Extract the (x, y) coordinate from the center of the cell holding the provided text.  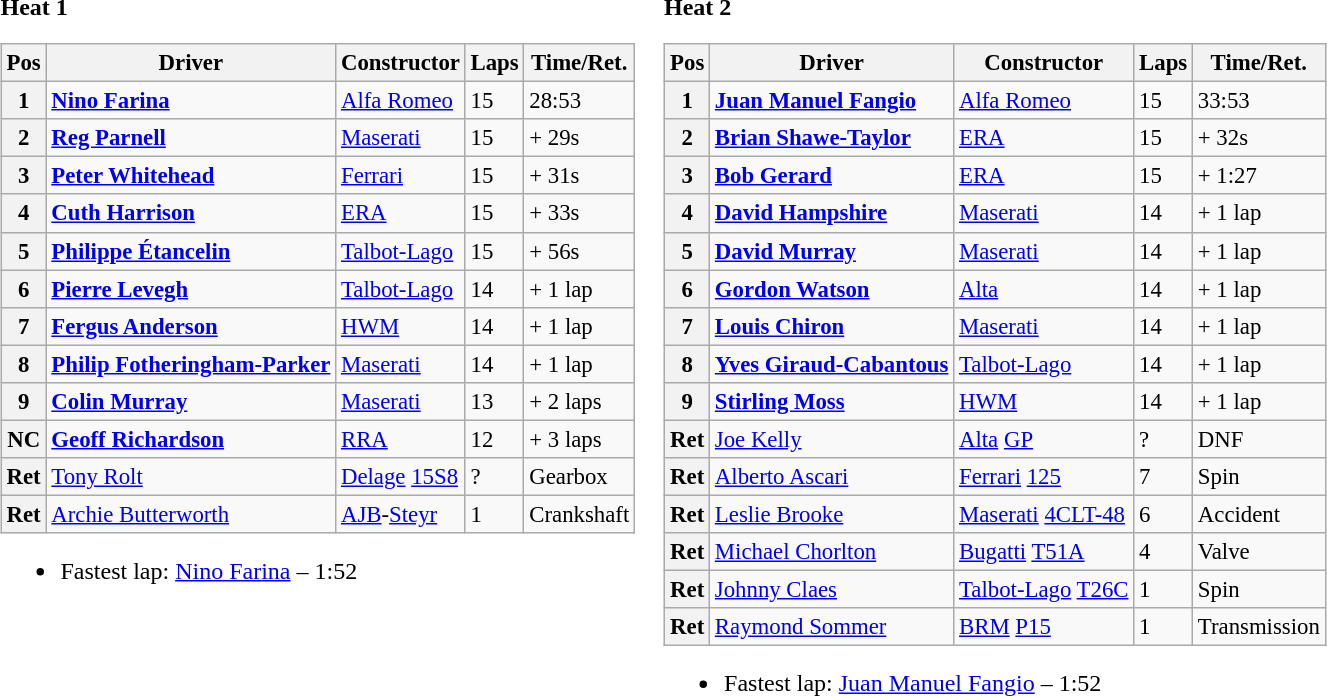
Geoff Richardson (191, 439)
David Murray (832, 251)
Michael Chorlton (832, 552)
12 (494, 439)
Cuth Harrison (191, 213)
Valve (1260, 552)
Philip Fotheringham-Parker (191, 364)
28:53 (580, 101)
Philippe Étancelin (191, 251)
+ 1:27 (1260, 176)
Accident (1260, 514)
Gearbox (580, 477)
Alberto Ascari (832, 477)
Leslie Brooke (832, 514)
+ 29s (580, 138)
Alta GP (1044, 439)
Joe Kelly (832, 439)
Bugatti T51A (1044, 552)
AJB-Steyr (401, 514)
Alta (1044, 289)
13 (494, 401)
Gordon Watson (832, 289)
Crankshaft (580, 514)
RRA (401, 439)
Maserati 4CLT-48 (1044, 514)
Yves Giraud-Cabantous (832, 364)
+ 33s (580, 213)
Stirling Moss (832, 401)
Nino Farina (191, 101)
Tony Rolt (191, 477)
David Hampshire (832, 213)
DNF (1260, 439)
Johnny Claes (832, 589)
Juan Manuel Fangio (832, 101)
Brian Shawe-Taylor (832, 138)
Pierre Levegh (191, 289)
Archie Butterworth (191, 514)
Peter Whitehead (191, 176)
Ferrari (401, 176)
Talbot-Lago T26C (1044, 589)
Louis Chiron (832, 326)
+ 31s (580, 176)
+ 32s (1260, 138)
+ 3 laps (580, 439)
Colin Murray (191, 401)
NC (24, 439)
Ferrari 125 (1044, 477)
Reg Parnell (191, 138)
Fergus Anderson (191, 326)
33:53 (1260, 101)
Bob Gerard (832, 176)
+ 2 laps (580, 401)
BRM P15 (1044, 627)
Delage 15S8 (401, 477)
Transmission (1260, 627)
+ 56s (580, 251)
Raymond Sommer (832, 627)
